Locate the cell with the specified text and output its [x, y] center coordinate. 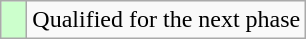
Qualified for the next phase [166, 20]
